Search for the cell housing the specified text and yield its [X, Y] center coordinate. 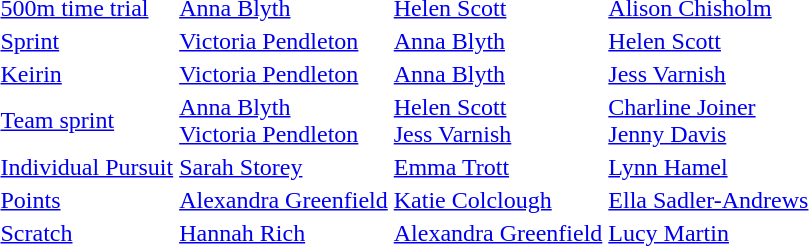
Katie Colclough [498, 200]
Alexandra Greenfield [284, 200]
Anna Blyth Victoria Pendleton [284, 120]
Emma Trott [498, 167]
Sarah Storey [284, 167]
Helen Scott Jess Varnish [498, 120]
